Return (X, Y) of the center of cell containing provided text 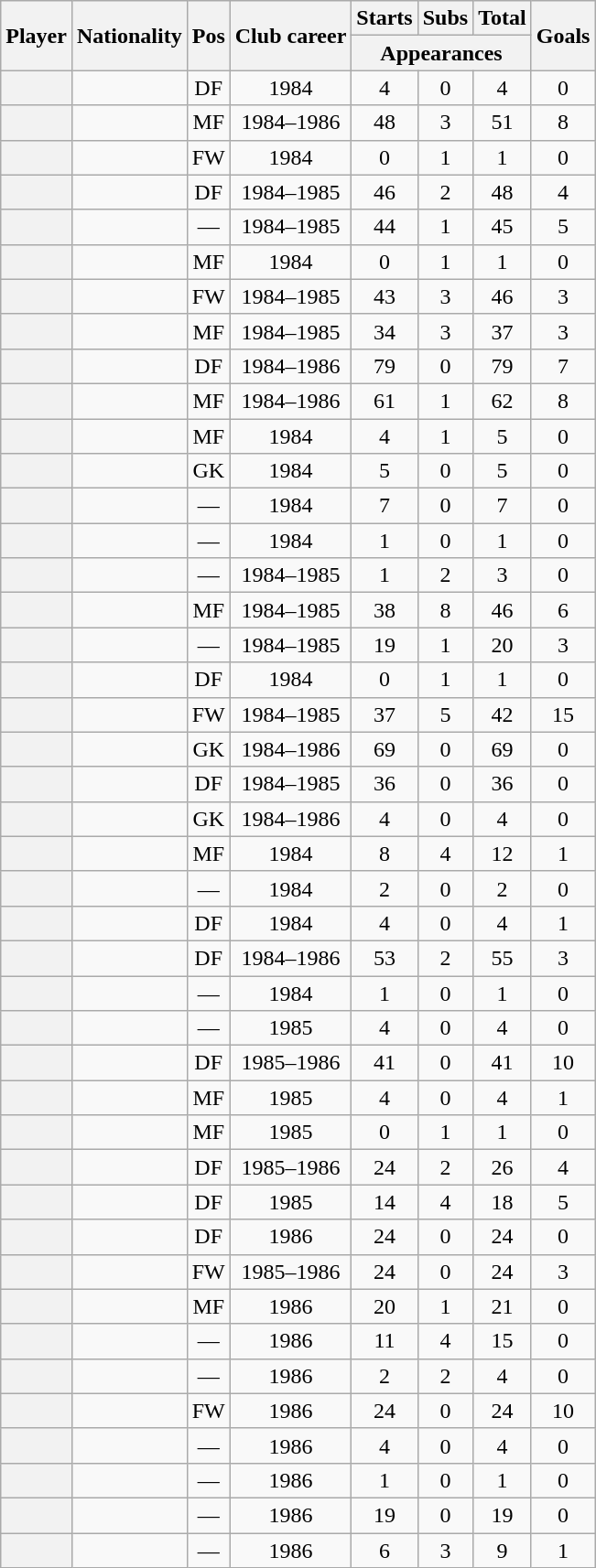
Goals (563, 36)
Nationality (129, 36)
51 (503, 123)
45 (503, 227)
Club career (291, 36)
Subs (445, 18)
Pos (209, 36)
62 (503, 401)
14 (385, 1202)
Starts (385, 18)
44 (385, 227)
26 (503, 1167)
9 (503, 1551)
34 (385, 331)
18 (503, 1202)
55 (503, 958)
43 (385, 296)
53 (385, 958)
Total (503, 18)
Player (37, 36)
61 (385, 401)
12 (503, 854)
42 (503, 714)
11 (385, 1341)
Appearances (441, 53)
38 (385, 610)
21 (503, 1306)
